Scan for the cell matching the given text and deliver its [x, y] coordinate at center. 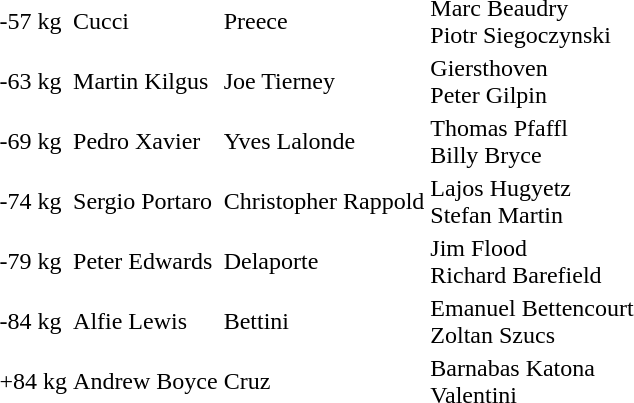
Joe Tierney [324, 82]
Peter Edwards [146, 262]
Martin Kilgus [146, 82]
Alfie Lewis [146, 322]
Pedro Xavier [146, 142]
Yves Lalonde [324, 142]
Delaporte [324, 262]
Christopher Rappold [324, 202]
Sergio Portaro [146, 202]
Bettini [324, 322]
